Output the [X, Y] coordinate of the center of the cell containing the given text.  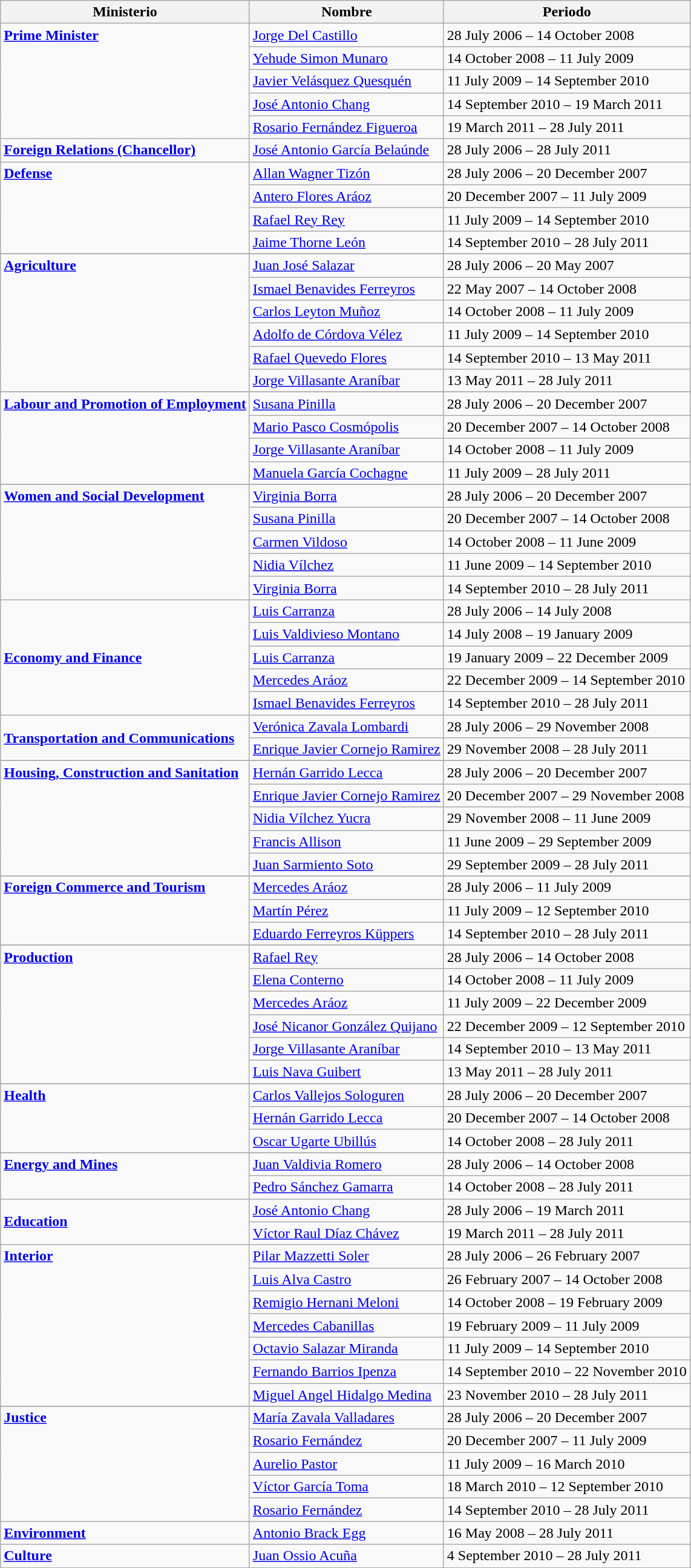
Luis Alva Castro [346, 1279]
Francis Allison [346, 842]
18 March 2010 – 12 September 2010 [566, 1487]
Juan Sarmiento Soto [346, 865]
28 July 2006 – 11 July 2009 [566, 888]
Remigio Hernani Meloni [346, 1302]
Antonio Brack Egg [346, 1533]
Prime Minister [125, 81]
11 June 2009 – 29 September 2009 [566, 842]
Jaime Thorne León [346, 242]
26 February 2007 – 14 October 2008 [566, 1279]
Carlos Leyton Muñoz [346, 312]
Environment [125, 1533]
14 September 2010 – 22 November 2010 [566, 1371]
Economy and Finance [125, 657]
22 December 2009 – 12 September 2010 [566, 1026]
Rosario Fernández Figueroa [346, 127]
Ministerio [125, 12]
Interior [125, 1325]
Yehude Simon Munaro [346, 58]
14 October 2008 – 11 June 2009 [566, 542]
Octavio Salazar Miranda [346, 1348]
Juan Valdivia Romero [346, 1164]
Pedro Sánchez Gamarra [346, 1187]
Nidia Vílchez Yucra [346, 819]
Production [125, 1014]
Foreign Relations (Chancellor) [125, 150]
Martín Pérez [346, 911]
Education [125, 1222]
4 September 2010 – 28 July 2011 [566, 1556]
Periodo [566, 12]
28 July 2006 – 26 February 2007 [566, 1256]
Manuela García Cochagne [346, 473]
28 July 2006 – 28 July 2011 [566, 150]
Mercedes Cabanillas [346, 1325]
Rafael Rey Rey [346, 219]
Jorge Del Castillo [346, 35]
Women and Social Development [125, 542]
11 July 2009 – 16 March 2010 [566, 1464]
Carlos Vallejos Sologuren [346, 1095]
José Nicanor González Quijano [346, 1026]
14 October 2008 – 19 February 2009 [566, 1302]
Energy and Mines [125, 1176]
Carmen Vildoso [346, 542]
Adolfo de Córdova Vélez [346, 335]
Antero Flores Aráoz [346, 196]
19 January 2009 – 22 December 2009 [566, 657]
16 May 2008 – 28 July 2011 [566, 1533]
María Zavala Valladares [346, 1418]
14 September 2010 – 19 March 2011 [566, 104]
11 July 2009 – 12 September 2010 [566, 911]
Javier Velásquez Quesquén [346, 81]
28 July 2006 – 14 July 2008 [566, 611]
29 November 2008 – 11 June 2009 [566, 819]
Verónica Zavala Lombardi [346, 726]
14 July 2008 – 19 January 2009 [566, 634]
Nombre [346, 12]
28 July 2006 – 20 May 2007 [566, 265]
Labour and Promotion of Employment [125, 438]
29 November 2008 – 28 July 2011 [566, 749]
Miguel Angel Hidalgo Medina [346, 1394]
11 July 2009 – 22 December 2009 [566, 1003]
22 May 2007 – 14 October 2008 [566, 289]
11 June 2009 – 14 September 2010 [566, 565]
José Antonio García Belaúnde [346, 150]
Juan Ossio Acuña [346, 1556]
Health [125, 1118]
Fernando Barrios Ipenza [346, 1371]
Eduardo Ferreyros Küppers [346, 934]
28 July 2006 – 29 November 2008 [566, 726]
Nidia Vílchez [346, 565]
Transportation and Communications [125, 738]
23 November 2010 – 28 July 2011 [566, 1394]
Juan José Salazar [346, 265]
Luis Valdivieso Montano [346, 634]
Mario Pasco Cosmópolis [346, 427]
Víctor Raul Díaz Chávez [346, 1233]
Oscar Ugarte Ubillús [346, 1141]
Housing, Construction and Sanitation [125, 819]
Luis Nava Guibert [346, 1072]
Agriculture [125, 323]
Justice [125, 1464]
11 July 2009 – 28 July 2011 [566, 473]
Rafael Rey [346, 957]
22 December 2009 – 14 September 2010 [566, 680]
Elena Conterno [346, 980]
Culture [125, 1556]
28 July 2006 – 19 March 2011 [566, 1210]
Allan Wagner Tizón [346, 173]
Pilar Mazzetti Soler [346, 1256]
29 September 2009 – 28 July 2011 [566, 865]
Defense [125, 208]
Aurelio Pastor [346, 1464]
Rafael Quevedo Flores [346, 358]
20 December 2007 – 29 November 2008 [566, 796]
Víctor García Toma [346, 1487]
Foreign Commerce and Tourism [125, 911]
19 February 2009 – 11 July 2009 [566, 1325]
